Identify which cell holds the provided text, then report its (x, y) central coordinate. 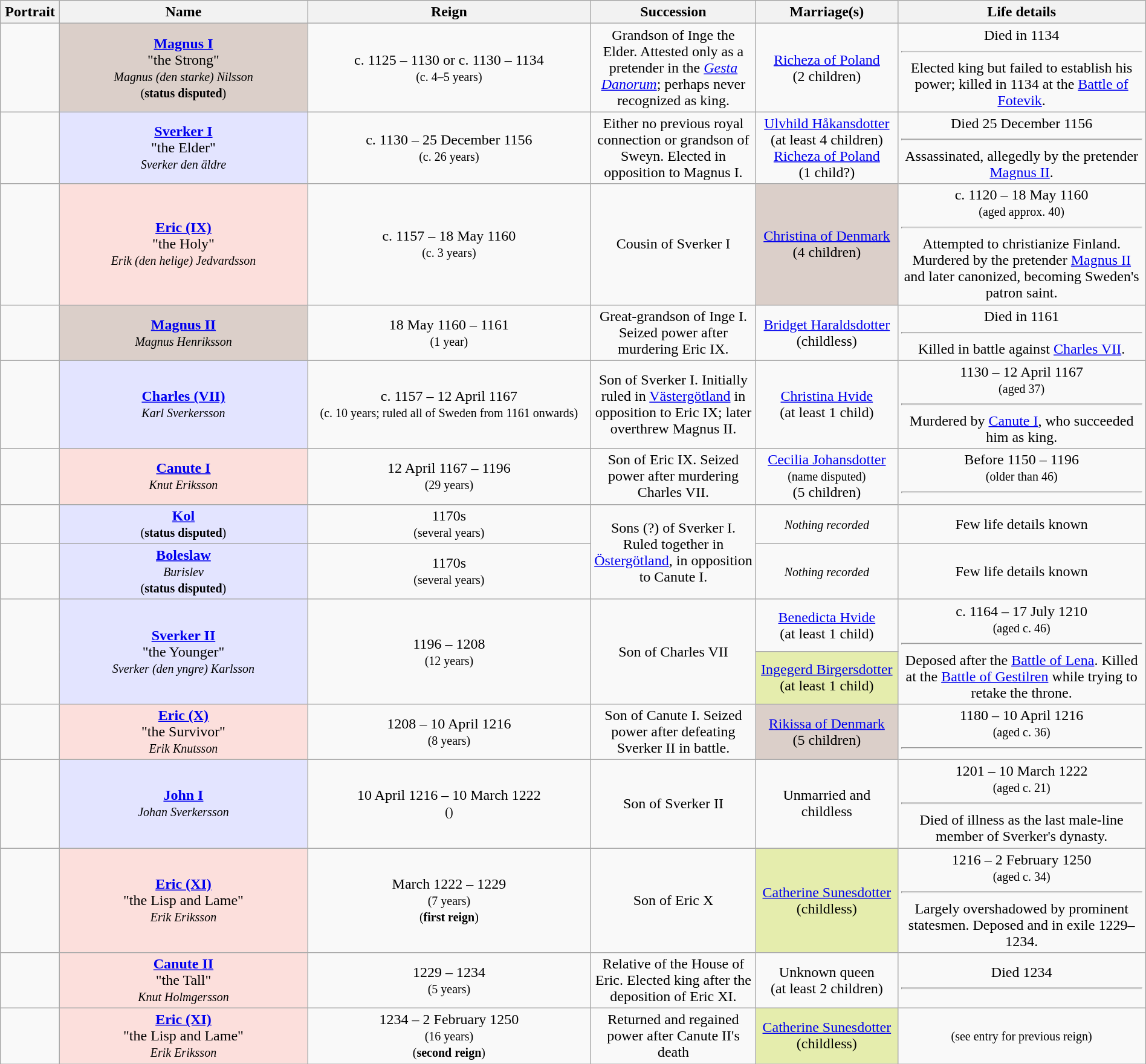
Son of Canute I. Seized power after defeating Sverker II in battle. (673, 731)
Great-grandson of Inge I. Seized power after murdering Eric IX. (673, 332)
Cecilia Johansdotter(name disputed)(5 children) (827, 476)
Rikissa of Denmark(5 children) (827, 731)
Son of Sverker II (673, 803)
BoleslawBurislev(status disputed) (183, 571)
Ulvhild Håkansdotter(at least 4 children)Richeza of Poland(1 child?) (827, 148)
c. 1130 – 25 December 1156(c. 26 years) (450, 148)
Christina Hvide(at least 1 child) (827, 404)
Died in 1161Killed in battle against Charles VII. (1021, 332)
12 April 1167 – 1196(29 years) (450, 476)
Grandson of Inge the Elder. Attested only as a pretender in the Gesta Danorum; perhaps never recognized as king. (673, 68)
c. 1157 – 12 April 1167(c. 10 years; ruled all of Sweden from 1161 onwards) (450, 404)
March 1222 – 1229(7 years)(first reign) (450, 900)
1130 – 12 April 1167(aged 37)Murdered by Canute I, who succeeded him as king. (1021, 404)
Bridget Haraldsdotter(childless) (827, 332)
Name (183, 12)
Canute IKnut Eriksson (183, 476)
Died 25 December 1156Assassinated, allegedly by the pretender Magnus II. (1021, 148)
10 April 1216 – 10 March 1222() (450, 803)
Sverker II"the Younger"Sverker (den yngre) Karlsson (183, 652)
Succession (673, 12)
1234 – 2 February 1250(16 years)(second reign) (450, 1036)
Reign (450, 12)
Kol(status disputed) (183, 524)
Relative of the House of Eric. Elected king after the deposition of Eric XI. (673, 981)
Eric (X)"the Survivor"Erik Knutsson (183, 731)
c. 1164 – 17 July 1210(aged c. 46)Deposed after the Battle of Lena. Killed at the Battle of Gestilren while trying to retake the throne. (1021, 652)
Eric (IX)"the Holy"Erik (den helige) Jedvardsson (183, 244)
Ingegerd Birgersdotter(at least 1 child) (827, 678)
1208 – 10 April 1216(8 years) (450, 731)
1180 – 10 April 1216(aged c. 36) (1021, 731)
Either no previous royal connection or grandson of Sweyn. Elected in opposition to Magnus I. (673, 148)
1229 – 1234(5 years) (450, 981)
1216 – 2 February 1250(aged c. 34)Largely overshadowed by prominent statesmen. Deposed and in exile 1229–1234. (1021, 900)
Benedicta Hvide(at least 1 child) (827, 625)
Unmarried and childless (827, 803)
Died in 1134Elected king but failed to establish his power; killed in 1134 at the Battle of Fotevik. (1021, 68)
1201 – 10 March 1222(aged c. 21)Died of illness as the last male-line member of Sverker's dynasty. (1021, 803)
1196 – 1208(12 years) (450, 652)
Life details (1021, 12)
Magnus IIMagnus Henriksson (183, 332)
Son of Sverker I. Initially ruled in Västergötland in opposition to Eric IX; later overthrew Magnus II. (673, 404)
Died 1234 (1021, 981)
18 May 1160 – 1161(1 year) (450, 332)
Charles (VII)Karl Sverkersson (183, 404)
Returned and regained power after Canute II's death (673, 1036)
Sverker I"the Elder"Sverker den äldre (183, 148)
Son of Eric IX. Seized power after murdering Charles VII. (673, 476)
c. 1157 – 18 May 1160(c. 3 years) (450, 244)
Richeza of Poland(2 children) (827, 68)
Sons (?) of Sverker I. Ruled together in Östergötland, in opposition to Canute I. (673, 551)
c. 1125 – 1130 or c. 1130 – 1134(c. 4–5 years) (450, 68)
Magnus I"the Strong"Magnus (den starke) Nilsson(status disputed) (183, 68)
Christina of Denmark(4 children) (827, 244)
Cousin of Sverker I (673, 244)
Marriage(s) (827, 12)
Son of Charles VII (673, 652)
Unknown queen(at least 2 children) (827, 981)
Portrait (30, 12)
Before 1150 – 1196(older than 46) (1021, 476)
John IJohan Sverkersson (183, 803)
Canute II"the Tall"Knut Holmgersson (183, 981)
(see entry for previous reign) (1021, 1036)
Son of Eric X (673, 900)
